Identify which cell holds the provided text, then report its (X, Y) central coordinate. 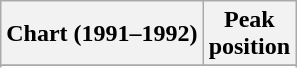
Peakposition (249, 34)
Chart (1991–1992) (102, 34)
